Return the [X, Y] coordinate for the center point of the cell that contains the specified text.  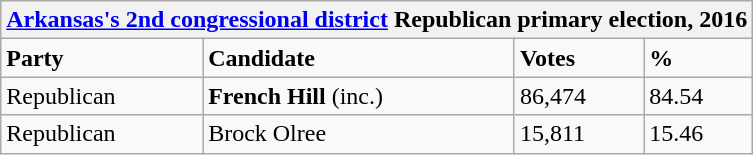
Arkansas's 2nd congressional district Republican primary election, 2016 [377, 20]
Party [102, 58]
86,474 [578, 96]
% [698, 58]
Votes [578, 58]
84.54 [698, 96]
15,811 [578, 134]
Brock Olree [359, 134]
French Hill (inc.) [359, 96]
Candidate [359, 58]
15.46 [698, 134]
